For the text-containing cell, return its midpoint in [X, Y] coordinate format. 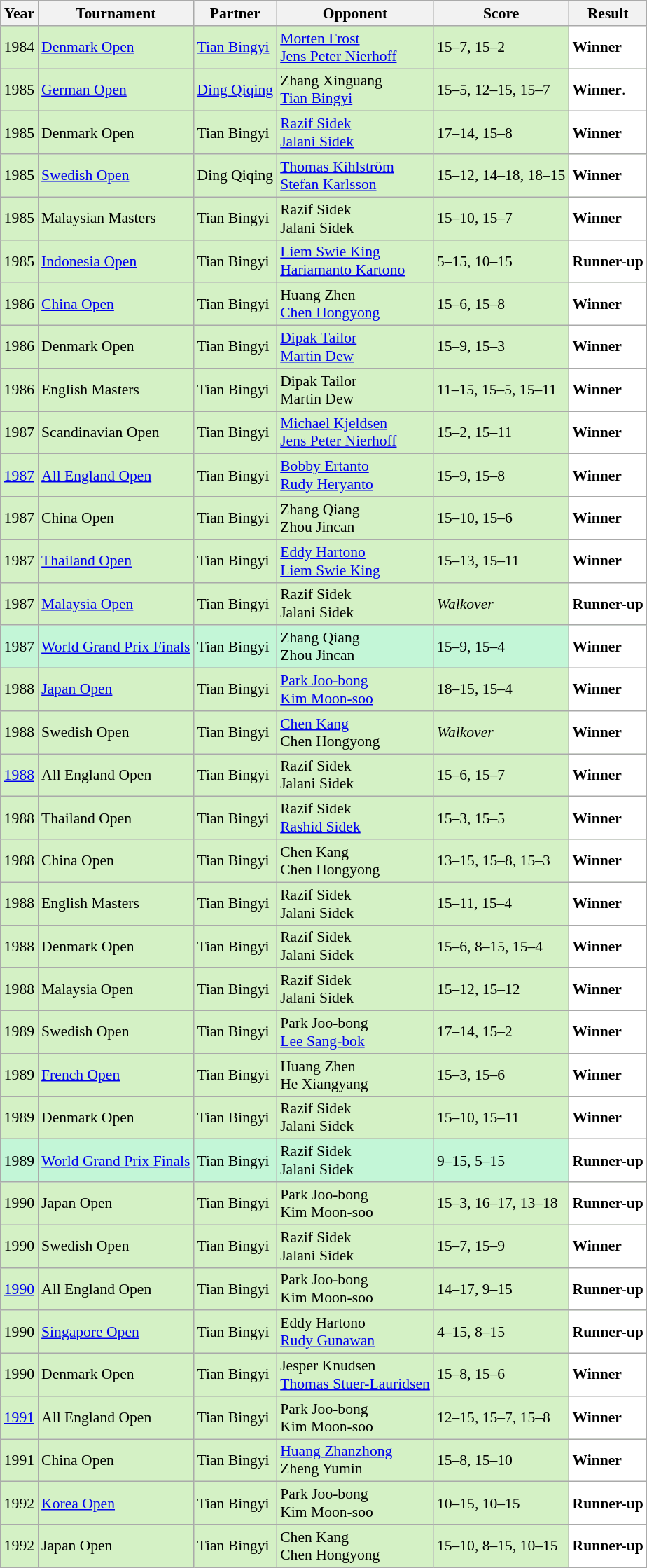
German Open [116, 90]
Huang Zhanzhong Zheng Yumin [355, 1460]
Razif Sidek Rashid Sidek [355, 818]
Eddy Hartono Liem Swie King [355, 561]
15–10, 15–11 [501, 1118]
9–15, 5–15 [501, 1160]
Year [20, 13]
11–15, 15–5, 15–11 [501, 390]
Score [501, 13]
Malaysian Masters [116, 219]
Zhang Xinguang Tian Bingyi [355, 90]
15–10, 15–7 [501, 219]
15–6, 8–15, 15–4 [501, 946]
12–15, 15–7, 15–8 [501, 1418]
1984 [20, 48]
15–6, 15–8 [501, 304]
15–9, 15–8 [501, 475]
15–2, 15–11 [501, 433]
4–15, 8–15 [501, 1333]
15–11, 15–4 [501, 904]
Thomas Kihlström Stefan Karlsson [355, 175]
15–3, 15–5 [501, 818]
Opponent [355, 13]
Morten Frost Jens Peter Nierhoff [355, 48]
5–15, 10–15 [501, 261]
15–9, 15–4 [501, 647]
Park Joo-bong Lee Sang-bok [355, 1033]
10–15, 10–15 [501, 1504]
15–13, 15–11 [501, 561]
15–7, 15–9 [501, 1246]
Singapore Open [116, 1333]
15–12, 15–12 [501, 989]
Scandinavian Open [116, 433]
Partner [235, 13]
Jesper Knudsen Thomas Stuer-Lauridsen [355, 1375]
Bobby Ertanto Rudy Heryanto [355, 475]
15–6, 15–7 [501, 775]
13–15, 15–8, 15–3 [501, 860]
Winner. [608, 90]
Michael Kjeldsen Jens Peter Nierhoff [355, 433]
Korea Open [116, 1504]
Huang Zhen Chen Hongyong [355, 304]
15–3, 15–6 [501, 1075]
15–9, 15–3 [501, 348]
French Open [116, 1075]
Tournament [116, 13]
15–10, 8–15, 10–15 [501, 1546]
15–10, 15–6 [501, 518]
15–8, 15–6 [501, 1375]
14–17, 9–15 [501, 1289]
Indonesia Open [116, 261]
18–15, 15–4 [501, 689]
15–5, 12–15, 15–7 [501, 90]
Result [608, 13]
15–12, 14–18, 18–15 [501, 175]
15–3, 16–17, 13–18 [501, 1204]
Huang Zhen He Xiangyang [355, 1075]
17–14, 15–2 [501, 1033]
15–8, 15–10 [501, 1460]
Liem Swie King Hariamanto Kartono [355, 261]
Eddy Hartono Rudy Gunawan [355, 1333]
17–14, 15–8 [501, 133]
15–7, 15–2 [501, 48]
